Detect which cell encompasses the target text, then output its [X, Y] center coordinate. 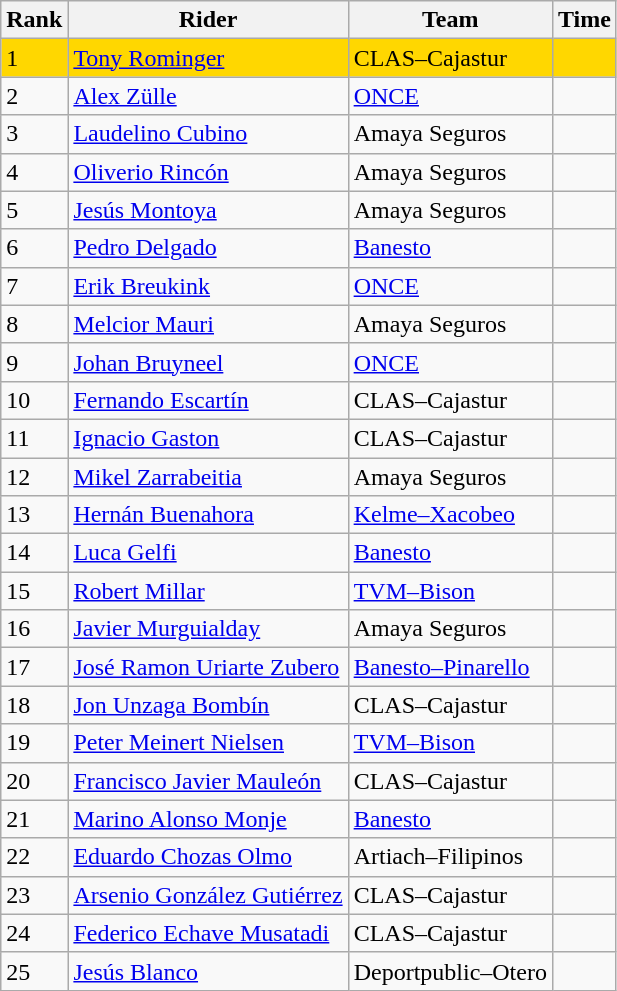
25 [34, 971]
1 [34, 58]
16 [34, 629]
22 [34, 857]
Team [450, 20]
15 [34, 591]
Mikel Zarrabeitia [208, 477]
Federico Echave Musatadi [208, 933]
14 [34, 553]
Jesús Montoya [208, 210]
Banesto–Pinarello [450, 667]
5 [34, 210]
4 [34, 172]
Fernando Escartín [208, 400]
Erik Breukink [208, 286]
23 [34, 895]
7 [34, 286]
Robert Millar [208, 591]
21 [34, 819]
Jesús Blanco [208, 971]
Pedro Delgado [208, 248]
Hernán Buenahora [208, 515]
Johan Bruyneel [208, 362]
Kelme–Xacobeo [450, 515]
Oliverio Rincón [208, 172]
Rank [34, 20]
3 [34, 134]
Javier Murguialday [208, 629]
Francisco Javier Mauleón [208, 781]
Melcior Mauri [208, 324]
6 [34, 248]
Laudelino Cubino [208, 134]
19 [34, 743]
Alex Zülle [208, 96]
Ignacio Gaston [208, 438]
10 [34, 400]
Rider [208, 20]
8 [34, 324]
13 [34, 515]
Arsenio González Gutiérrez [208, 895]
9 [34, 362]
Marino Alonso Monje [208, 819]
2 [34, 96]
12 [34, 477]
Peter Meinert Nielsen [208, 743]
24 [34, 933]
Luca Gelfi [208, 553]
Artiach–Filipinos [450, 857]
Tony Rominger [208, 58]
Eduardo Chozas Olmo [208, 857]
José Ramon Uriarte Zubero [208, 667]
Jon Unzaga Bombín [208, 705]
18 [34, 705]
11 [34, 438]
Deportpublic–Otero [450, 971]
Time [584, 20]
20 [34, 781]
17 [34, 667]
